From the cell containing the given text, extract its center point as [x, y] coordinate. 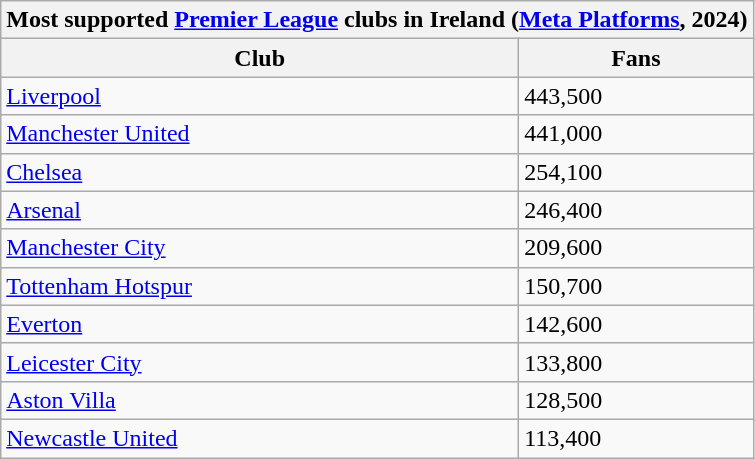
113,400 [636, 438]
Club [260, 58]
Aston Villa [260, 400]
Manchester City [260, 248]
Leicester City [260, 362]
Manchester United [260, 134]
246,400 [636, 210]
128,500 [636, 400]
443,500 [636, 96]
Everton [260, 324]
142,600 [636, 324]
Most supported Premier League clubs in Ireland (Meta Platforms, 2024) [377, 20]
Newcastle United [260, 438]
Fans [636, 58]
209,600 [636, 248]
Liverpool [260, 96]
Tottenham Hotspur [260, 286]
441,000 [636, 134]
133,800 [636, 362]
Arsenal [260, 210]
150,700 [636, 286]
Chelsea [260, 172]
254,100 [636, 172]
